Detect which cell encompasses the target text, then output its (x, y) center coordinate. 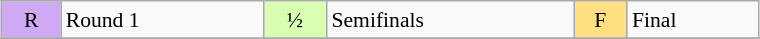
½ (294, 20)
Round 1 (162, 20)
Semifinals (450, 20)
F (600, 20)
R (32, 20)
Final (693, 20)
